Provide the [X, Y] coordinate of the cell's center where the given text is located.  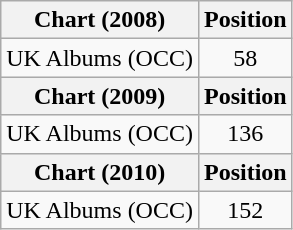
58 [245, 58]
Chart (2008) [100, 20]
152 [245, 210]
136 [245, 134]
Chart (2009) [100, 96]
Chart (2010) [100, 172]
